Scan for the cell matching the given text and deliver its (X, Y) coordinate at center. 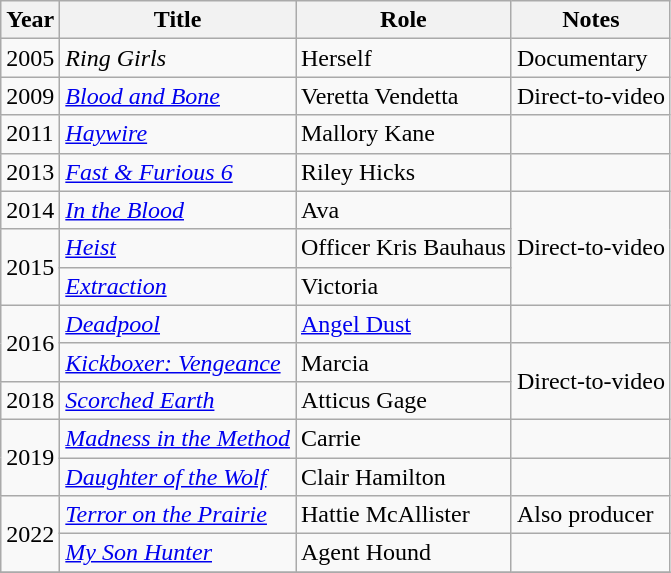
Atticus Gage (404, 400)
Title (178, 20)
Veretta Vendetta (404, 96)
Also producer (590, 515)
Marcia (404, 362)
Riley Hicks (404, 172)
Hattie McAllister (404, 515)
2011 (30, 134)
Extraction (178, 286)
2015 (30, 267)
Ava (404, 210)
In the Blood (178, 210)
Agent Hound (404, 553)
Deadpool (178, 324)
Haywire (178, 134)
Victoria (404, 286)
2005 (30, 58)
2022 (30, 534)
Blood and Bone (178, 96)
Madness in the Method (178, 438)
Mallory Kane (404, 134)
Role (404, 20)
Year (30, 20)
2016 (30, 343)
2019 (30, 457)
Notes (590, 20)
Clair Hamilton (404, 477)
Fast & Furious 6 (178, 172)
Documentary (590, 58)
2018 (30, 400)
2013 (30, 172)
Carrie (404, 438)
Officer Kris Bauhaus (404, 248)
2014 (30, 210)
Terror on the Prairie (178, 515)
Kickboxer: Vengeance (178, 362)
Heist (178, 248)
Daughter of the Wolf (178, 477)
Ring Girls (178, 58)
Herself (404, 58)
2009 (30, 96)
Scorched Earth (178, 400)
Angel Dust (404, 324)
My Son Hunter (178, 553)
